Detect which cell encompasses the target text, then output its [X, Y] center coordinate. 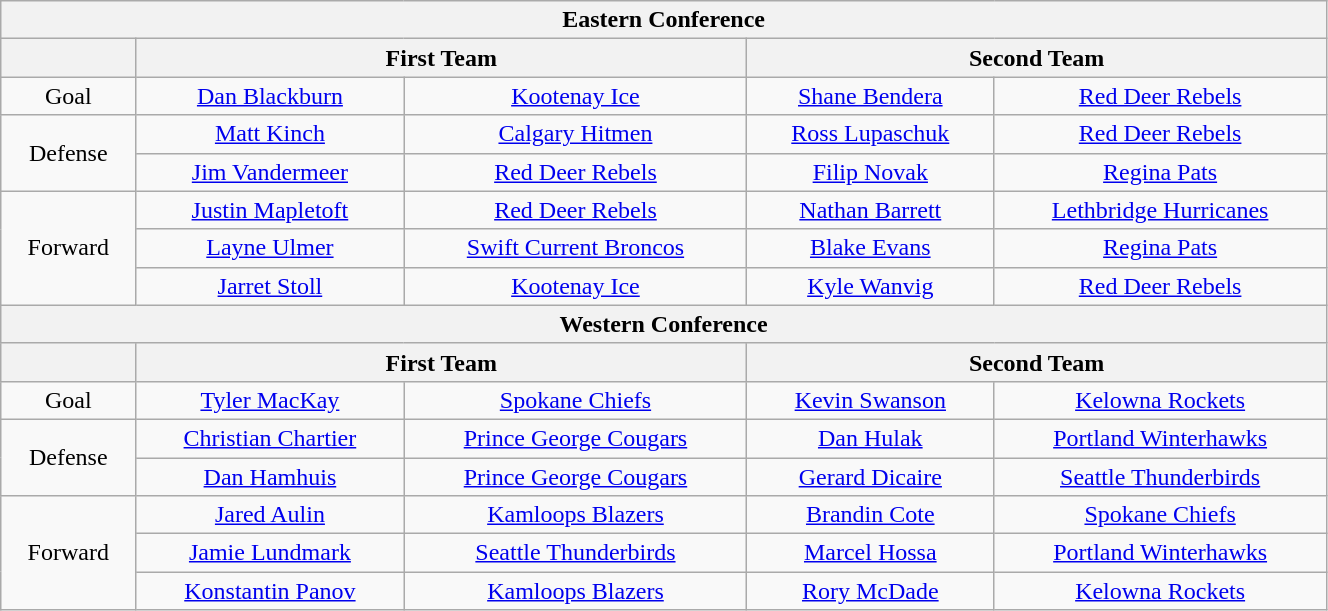
Eastern Conference [664, 20]
Matt Kinch [270, 134]
Jarret Stoll [270, 286]
Jim Vandermeer [270, 172]
Lethbridge Hurricanes [1160, 210]
Kyle Wanvig [870, 286]
Konstantin Panov [270, 591]
Jamie Lundmark [270, 553]
Western Conference [664, 324]
Calgary Hitmen [576, 134]
Marcel Hossa [870, 553]
Filip Novak [870, 172]
Brandin Cote [870, 515]
Dan Hulak [870, 438]
Dan Hamhuis [270, 477]
Jared Aulin [270, 515]
Ross Lupaschuk [870, 134]
Christian Chartier [270, 438]
Layne Ulmer [270, 248]
Dan Blackburn [270, 96]
Swift Current Broncos [576, 248]
Rory McDade [870, 591]
Blake Evans [870, 248]
Kevin Swanson [870, 400]
Justin Mapletoft [270, 210]
Shane Bendera [870, 96]
Tyler MacKay [270, 400]
Gerard Dicaire [870, 477]
Nathan Barrett [870, 210]
